Locate the cell with the specified text and output its (x, y) center coordinate. 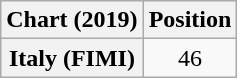
Position (190, 20)
Italy (FIMI) (72, 58)
Chart (2019) (72, 20)
46 (190, 58)
